Provide the (x, y) coordinate of the cell's center where the given text is located.  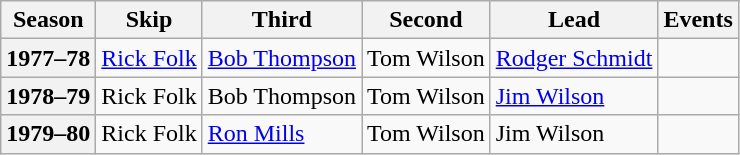
Season (48, 20)
Third (282, 20)
1977–78 (48, 58)
Lead (574, 20)
Skip (149, 20)
Rodger Schmidt (574, 58)
1978–79 (48, 96)
Second (426, 20)
Ron Mills (282, 134)
1979–80 (48, 134)
Events (698, 20)
